From the cell containing the given text, extract its center point as (X, Y) coordinate. 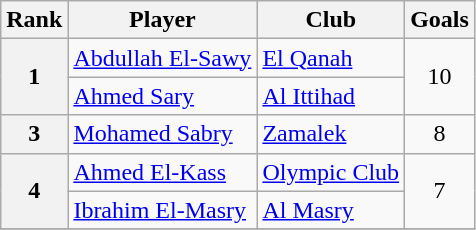
1 (34, 77)
4 (34, 191)
Player (162, 20)
Rank (34, 20)
Olympic Club (331, 172)
Al Masry (331, 210)
Abdullah El-Sawy (162, 58)
Goals (440, 20)
Ahmed El-Kass (162, 172)
10 (440, 77)
El Qanah (331, 58)
8 (440, 134)
Mohamed Sabry (162, 134)
3 (34, 134)
7 (440, 191)
Al Ittihad (331, 96)
Zamalek (331, 134)
Ibrahim El-Masry (162, 210)
Ahmed Sary (162, 96)
Club (331, 20)
